Provide the (x, y) coordinate of the cell's center where the given text is located.  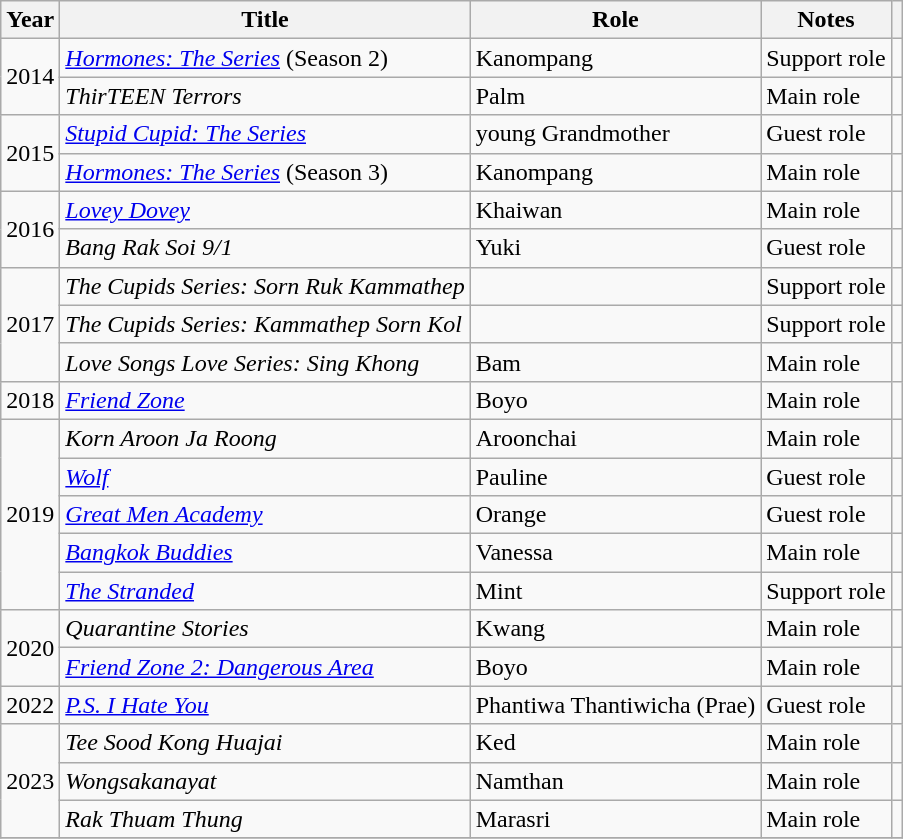
Love Songs Love Series: Sing Khong (265, 362)
Bangkok Buddies (265, 553)
Yuki (616, 248)
P.S. I Hate You (265, 705)
Phantiwa Thantiwicha (Prae) (616, 705)
Aroonchai (616, 438)
Notes (826, 20)
Year (30, 20)
Rak Thuam Thung (265, 819)
2015 (30, 153)
Kwang (616, 629)
Great Men Academy (265, 515)
ThirTEEN Terrors (265, 96)
2019 (30, 514)
Orange (616, 515)
Korn Aroon Ja Roong (265, 438)
Bam (616, 362)
2016 (30, 229)
2023 (30, 781)
Vanessa (616, 553)
Ked (616, 743)
Hormones: The Series (Season 2) (265, 58)
Title (265, 20)
Friend Zone 2: Dangerous Area (265, 667)
The Cupids Series: Kammathep Sorn Kol (265, 324)
Namthan (616, 781)
2020 (30, 648)
Wolf (265, 477)
Khaiwan (616, 210)
Pauline (616, 477)
The Stranded (265, 591)
Role (616, 20)
Mint (616, 591)
Quarantine Stories (265, 629)
2018 (30, 400)
Bang Rak Soi 9/1 (265, 248)
Hormones: The Series (Season 3) (265, 172)
Wongsakanayat (265, 781)
Marasri (616, 819)
2017 (30, 324)
2022 (30, 705)
Lovey Dovey (265, 210)
Tee Sood Kong Huajai (265, 743)
Friend Zone (265, 400)
2014 (30, 77)
young Grandmother (616, 134)
Palm (616, 96)
Stupid Cupid: The Series (265, 134)
The Cupids Series: Sorn Ruk Kammathep (265, 286)
